Provide the (x, y) coordinate of the cell's center where the given text is located.  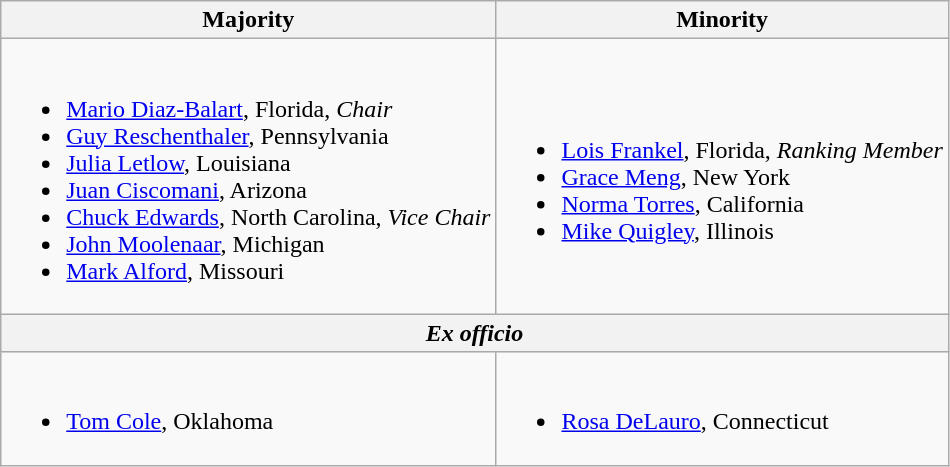
Ex officio (475, 333)
Tom Cole, Oklahoma (248, 408)
Majority (248, 20)
Rosa DeLauro, Connecticut (722, 408)
Minority (722, 20)
Lois Frankel, Florida, Ranking MemberGrace Meng, New YorkNorma Torres, CaliforniaMike Quigley, Illinois (722, 176)
